Provide the [x, y] coordinate of the cell's center where the given text is located.  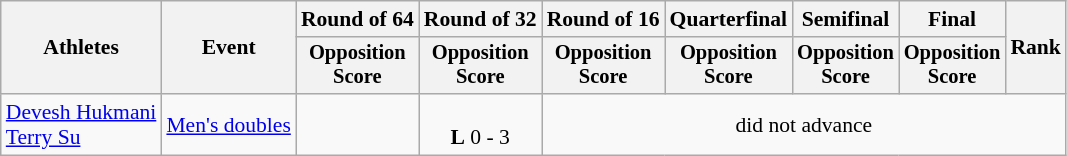
Event [228, 48]
Devesh HukmaniTerry Su [82, 124]
Quarterfinal [729, 19]
Men's doubles [228, 124]
Semifinal [846, 19]
did not advance [804, 124]
Round of 64 [358, 19]
L 0 - 3 [480, 124]
Rank [1036, 48]
Final [952, 19]
Athletes [82, 48]
Round of 16 [604, 19]
Round of 32 [480, 19]
